Return [x, y] of the center of cell containing provided text 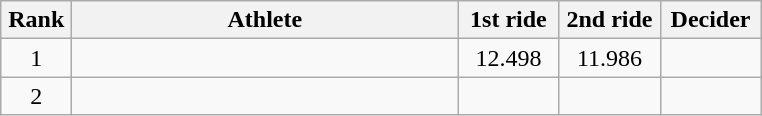
Athlete [265, 20]
12.498 [508, 58]
Decider [710, 20]
1st ride [508, 20]
11.986 [610, 58]
2 [36, 96]
1 [36, 58]
2nd ride [610, 20]
Rank [36, 20]
